For the text-containing cell, return its midpoint in (x, y) coordinate format. 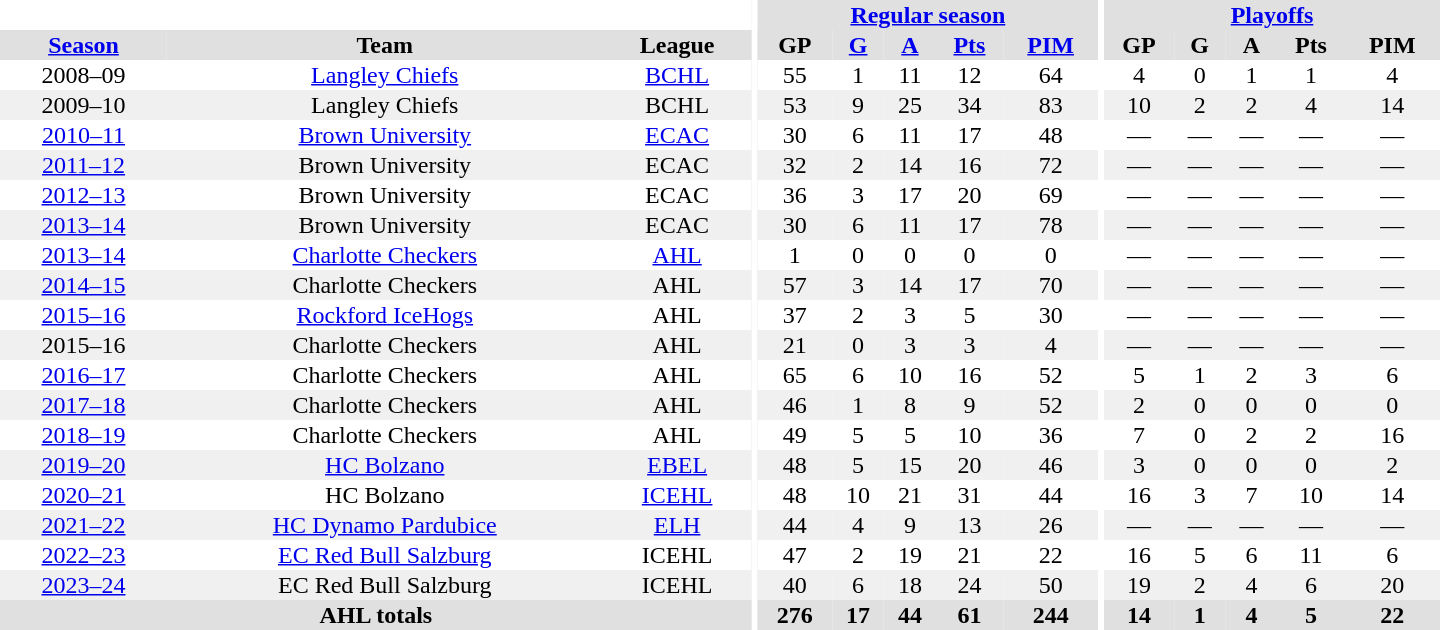
2017–18 (84, 405)
24 (970, 585)
65 (794, 375)
70 (1050, 285)
64 (1050, 75)
Team (385, 45)
15 (910, 465)
13 (970, 525)
244 (1050, 615)
HC Dynamo Pardubice (385, 525)
2019–20 (84, 465)
Rockford IceHogs (385, 315)
47 (794, 555)
AHL totals (376, 615)
2018–19 (84, 435)
2022–23 (84, 555)
72 (1050, 165)
8 (910, 405)
78 (1050, 225)
2023–24 (84, 585)
18 (910, 585)
40 (794, 585)
Playoffs (1272, 15)
League (678, 45)
34 (970, 105)
32 (794, 165)
55 (794, 75)
2020–21 (84, 495)
12 (970, 75)
69 (1050, 195)
276 (794, 615)
Season (84, 45)
49 (794, 435)
2021–22 (84, 525)
57 (794, 285)
ELH (678, 525)
25 (910, 105)
26 (1050, 525)
2008–09 (84, 75)
53 (794, 105)
2009–10 (84, 105)
31 (970, 495)
EBEL (678, 465)
2014–15 (84, 285)
50 (1050, 585)
83 (1050, 105)
2011–12 (84, 165)
Regular season (928, 15)
2016–17 (84, 375)
61 (970, 615)
2010–11 (84, 135)
37 (794, 315)
2012–13 (84, 195)
